Return (x, y) of the center of cell containing provided text 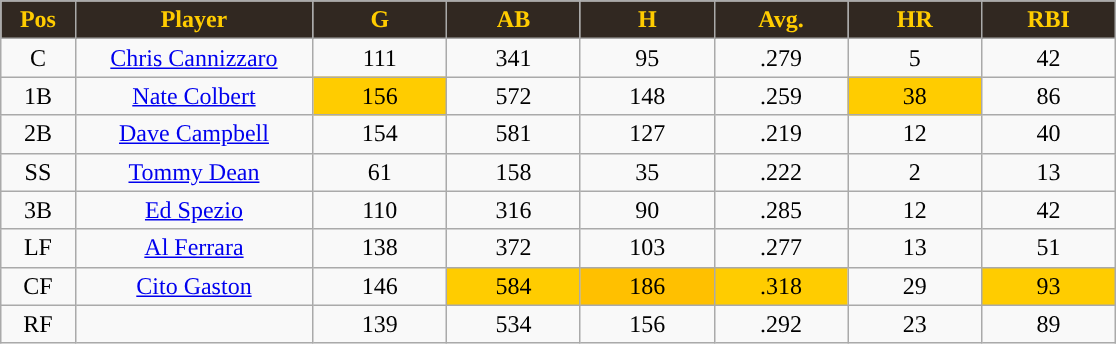
341 (514, 58)
2B (38, 134)
.277 (781, 248)
Pos (38, 20)
Tommy Dean (194, 172)
103 (647, 248)
HR (915, 20)
154 (380, 134)
110 (380, 210)
111 (380, 58)
186 (647, 286)
584 (514, 286)
Nate Colbert (194, 96)
138 (380, 248)
316 (514, 210)
Al Ferrara (194, 248)
RBI (1049, 20)
148 (647, 96)
95 (647, 58)
Ed Spezio (194, 210)
40 (1049, 134)
158 (514, 172)
CF (38, 286)
1B (38, 96)
146 (380, 286)
89 (1049, 324)
.285 (781, 210)
29 (915, 286)
2 (915, 172)
Cito Gaston (194, 286)
.279 (781, 58)
51 (1049, 248)
93 (1049, 286)
127 (647, 134)
AB (514, 20)
Player (194, 20)
534 (514, 324)
.318 (781, 286)
G (380, 20)
LF (38, 248)
.219 (781, 134)
372 (514, 248)
23 (915, 324)
61 (380, 172)
139 (380, 324)
3B (38, 210)
35 (647, 172)
.222 (781, 172)
90 (647, 210)
SS (38, 172)
5 (915, 58)
H (647, 20)
C (38, 58)
Chris Cannizzaro (194, 58)
581 (514, 134)
RF (38, 324)
.259 (781, 96)
38 (915, 96)
Dave Campbell (194, 134)
Avg. (781, 20)
.292 (781, 324)
572 (514, 96)
86 (1049, 96)
